Search for the cell housing the specified text and yield its [x, y] center coordinate. 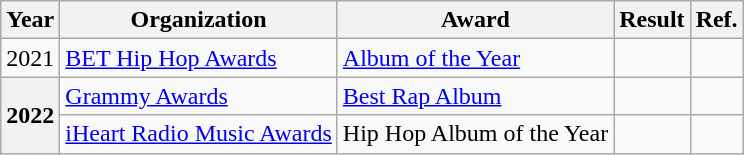
2022 [30, 115]
Hip Hop Album of the Year [475, 134]
BET Hip Hop Awards [198, 58]
Award [475, 20]
Ref. [716, 20]
Year [30, 20]
Best Rap Album [475, 96]
iHeart Radio Music Awards [198, 134]
Result [652, 20]
Organization [198, 20]
Grammy Awards [198, 96]
2021 [30, 58]
Album of the Year [475, 58]
